Find where the given text appears and provide that cell's center as (X, Y) coordinate. 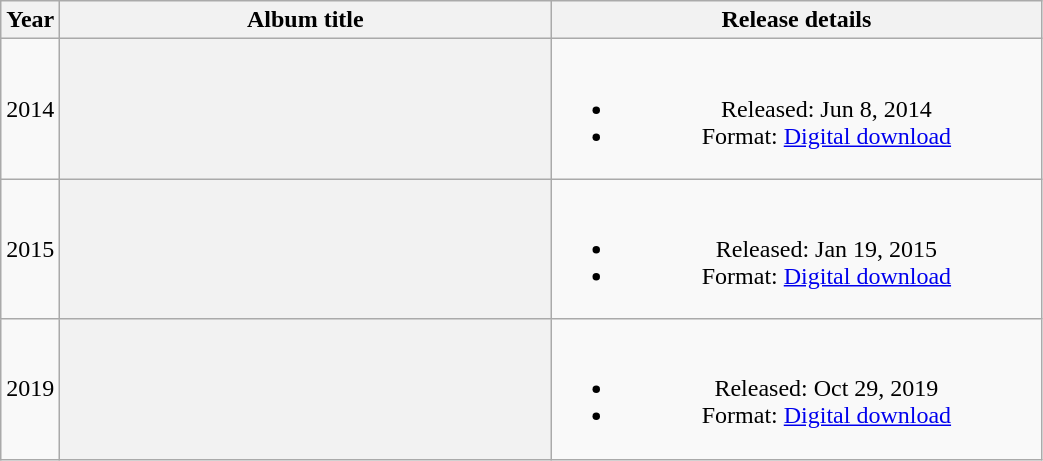
Year (30, 20)
Album title (306, 20)
2015 (30, 249)
Released: Jun 8, 2014Format: Digital download (796, 109)
Released: Oct 29, 2019Format: Digital download (796, 389)
2019 (30, 389)
2014 (30, 109)
Release details (796, 20)
Released: Jan 19, 2015Format: Digital download (796, 249)
